Detect which cell encompasses the target text, then output its (X, Y) center coordinate. 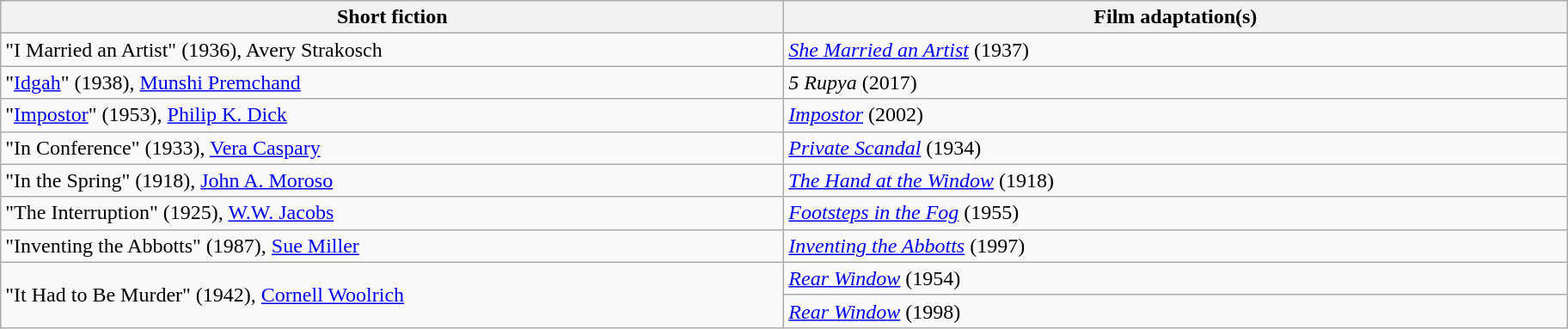
Rear Window (1954) (1176, 278)
5 Rupya (2017) (1176, 82)
Footsteps in the Fog (1955) (1176, 213)
"Impostor" (1953), Philip K. Dick (392, 115)
"In Conference" (1933), Vera Caspary (392, 148)
Short fiction (392, 17)
"I Married an Artist" (1936), Avery Strakosch (392, 50)
The Hand at the Window (1918) (1176, 180)
Inventing the Abbotts (1997) (1176, 246)
Private Scandal (1934) (1176, 148)
"In the Spring" (1918), John A. Moroso (392, 180)
"Idgah" (1938), Munshi Premchand (392, 82)
Film adaptation(s) (1176, 17)
She Married an Artist (1937) (1176, 50)
"Inventing the Abbotts" (1987), Sue Miller (392, 246)
Impostor (2002) (1176, 115)
"It Had to Be Murder" (1942), Cornell Woolrich (392, 295)
Rear Window (1998) (1176, 311)
"The Interruption" (1925), W.W. Jacobs (392, 213)
